Return (X, Y) of the center of cell containing provided text 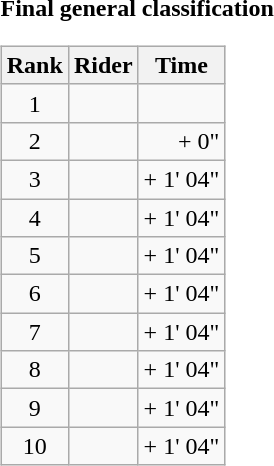
7 (34, 332)
1 (34, 103)
Time (182, 65)
2 (34, 141)
10 (34, 446)
8 (34, 370)
3 (34, 179)
9 (34, 408)
Rank (34, 65)
5 (34, 256)
4 (34, 217)
6 (34, 294)
Rider (103, 65)
+ 0" (182, 141)
